Detect which cell encompasses the target text, then output its [x, y] center coordinate. 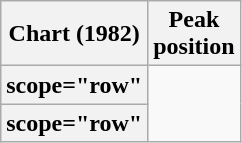
Chart (1982) [74, 34]
Peakposition [194, 34]
